Determine the (X, Y) coordinate at the center of the cell enclosing the given text.  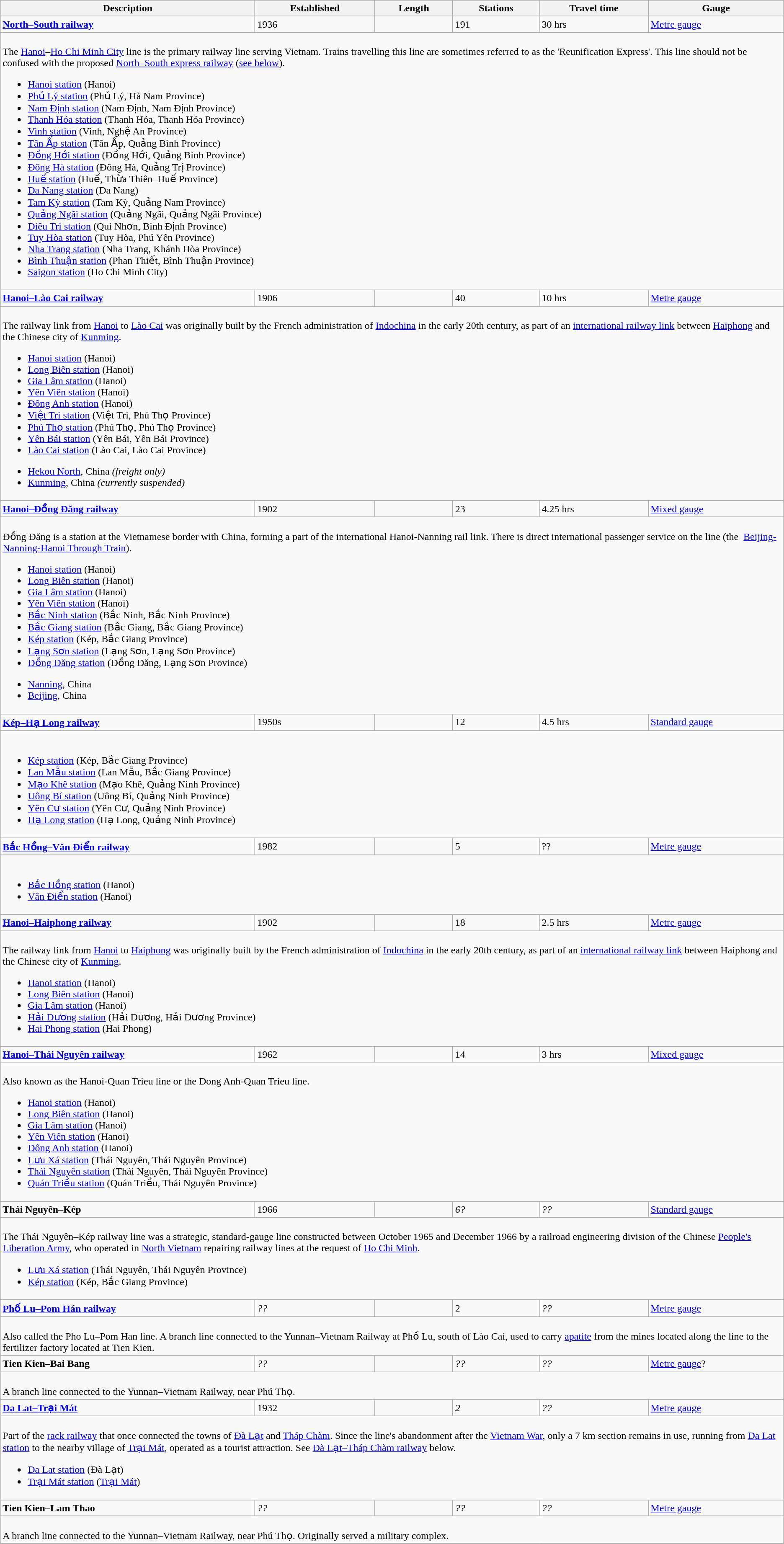
10 hrs (594, 298)
1982 (315, 847)
191 (496, 24)
North–South railway (128, 24)
Hanoi–Haiphong railway (128, 922)
6? (496, 1209)
3 hrs (594, 1054)
40 (496, 298)
Tien Kien–Lam Thao (128, 1508)
Gauge (716, 8)
Hanoi–Đồng Đăng railway (128, 509)
4.5 hrs (594, 722)
23 (496, 509)
Description (128, 8)
1932 (315, 1408)
1962 (315, 1054)
Metre gauge? (716, 1363)
A branch line connected to the Yunnan–Vietnam Railway, near Phú Thọ. (392, 1386)
18 (496, 922)
Tien Kien–Bai Bang (128, 1363)
Phố Lu–Pom Hán railway (128, 1308)
Da Lat–Trại Mát (128, 1408)
A branch line connected to the Yunnan–Vietnam Railway, near Phú Thọ. Originally served a military complex. (392, 1530)
14 (496, 1054)
30 hrs (594, 24)
Established (315, 8)
Kép–Hạ Long railway (128, 722)
1966 (315, 1209)
Hanoi–Thái Nguyên railway (128, 1054)
1906 (315, 298)
Length (414, 8)
Bắc Hồng–Văn Điển railway (128, 847)
Bắc Hồng station (Hanoi)Văn Điển station (Hanoi) (392, 885)
Travel time (594, 8)
4.25 hrs (594, 509)
5 (496, 847)
Stations (496, 8)
2.5 hrs (594, 922)
Hanoi–Lào Cai railway (128, 298)
Thái Nguyên–Kép (128, 1209)
1950s (315, 722)
12 (496, 722)
1936 (315, 24)
